Provide the [x, y] coordinate of the cell's center where the given text is located.  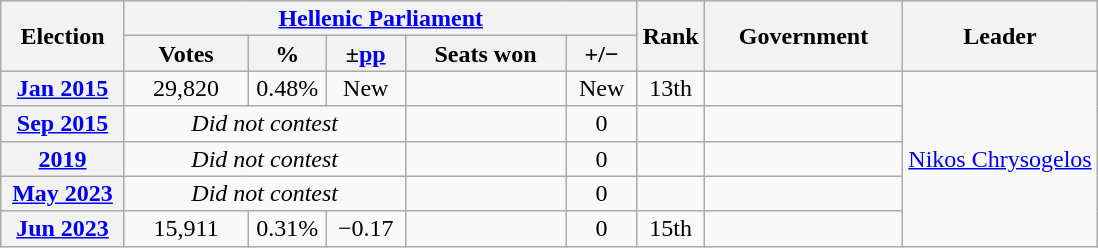
Leader [1000, 36]
Seats won [486, 54]
Hellenic Parliament [380, 18]
2019 [63, 158]
−0.17 [366, 228]
29,820 [186, 88]
Jun 2023 [63, 228]
13th [670, 88]
Nikos Chrysogelos [1000, 158]
Rank [670, 36]
±pp [366, 54]
Jan 2015 [63, 88]
15,911 [186, 228]
+/− [602, 54]
Election [63, 36]
% [288, 54]
15th [670, 228]
Votes [186, 54]
Government [804, 36]
May 2023 [63, 194]
0.48% [288, 88]
0.31% [288, 228]
Sep 2015 [63, 124]
